Determine the (x, y) coordinate at the center of the cell enclosing the given text.  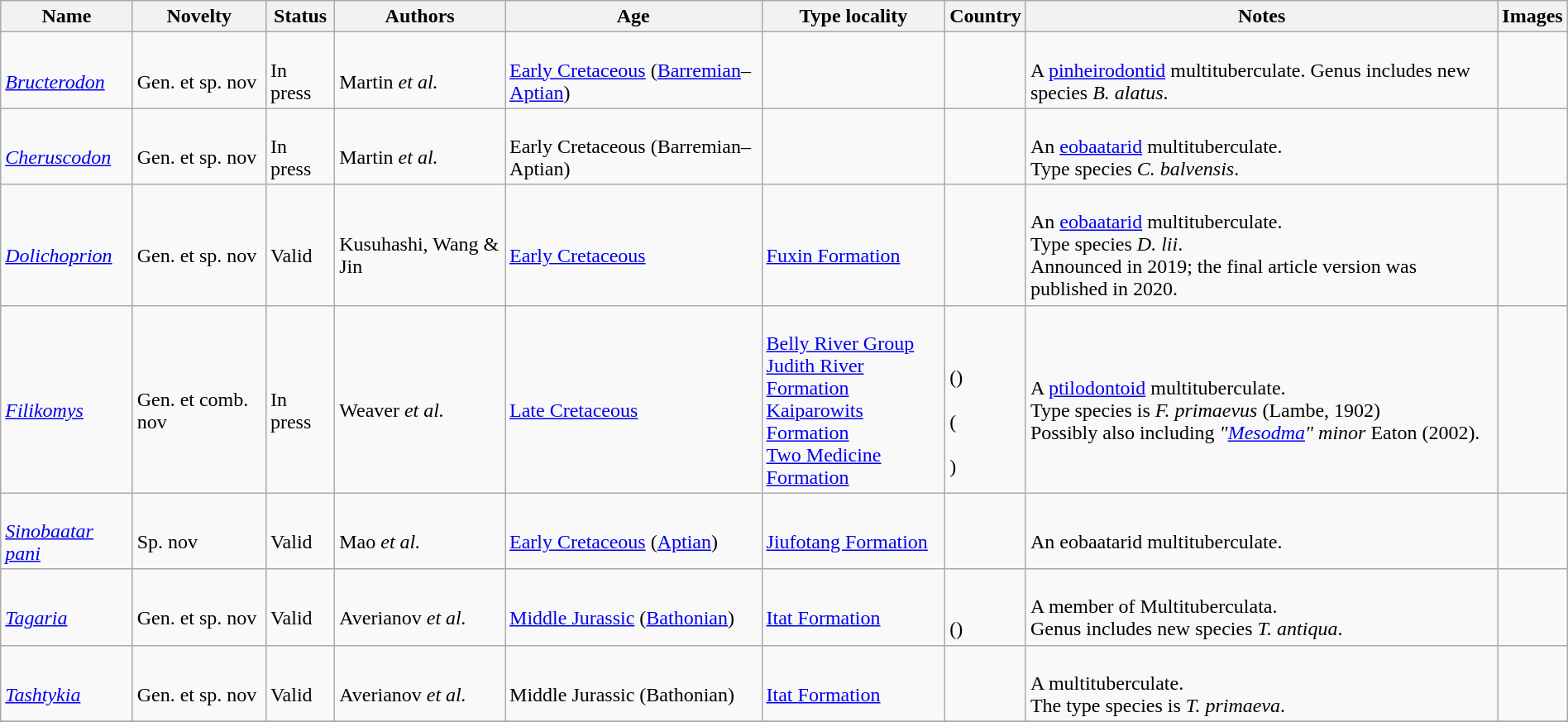
Name (66, 17)
Dolichoprion (66, 245)
Type locality (853, 17)
Notes (1261, 17)
()() (986, 399)
Bructerodon (66, 70)
Early Cretaceous (633, 245)
Filikomys (66, 399)
Gen. et comb. nov (198, 399)
Tagaria (66, 607)
Novelty (198, 17)
() (986, 607)
Cheruscodon (66, 146)
Age (633, 17)
Mao et al. (420, 531)
Status (299, 17)
Late Cretaceous (633, 399)
Fuxin Formation (853, 245)
Authors (420, 17)
A member of Multituberculata.Genus includes new species T. antiqua. (1261, 607)
Sp. nov (198, 531)
Jiufotang Formation (853, 531)
Country (986, 17)
Early Cretaceous (Aptian) (633, 531)
An eobaatarid multituberculate. (1261, 531)
Sinobaatar pani (66, 531)
Tashtykia (66, 683)
A multituberculate.The type species is T. primaeva. (1261, 683)
A pinheirodontid multituberculate. Genus includes new species B. alatus. (1261, 70)
A ptilodontoid multituberculate.Type species is F. primaevus (Lambe, 1902) Possibly also including "Mesodma" minor Eaton (2002). (1261, 399)
Images (1532, 17)
Weaver et al. (420, 399)
An eobaatarid multituberculate. Type species D. lii.Announced in 2019; the final article version was published in 2020. (1261, 245)
Belly River GroupJudith River FormationKaiparowits FormationTwo Medicine Formation (853, 399)
Kusuhashi, Wang & Jin (420, 245)
An eobaatarid multituberculate. Type species C. balvensis. (1261, 146)
